Detect which cell encompasses the target text, then output its [x, y] center coordinate. 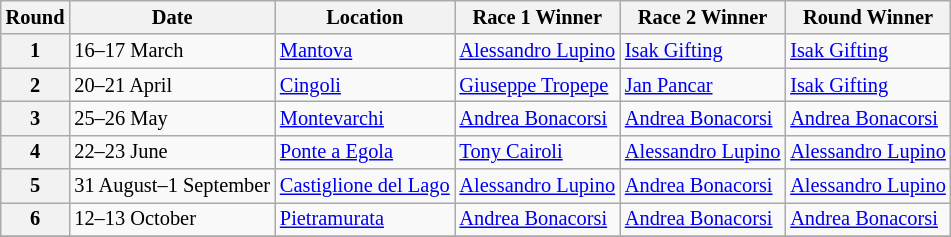
Giuseppe Tropepe [538, 85]
3 [36, 118]
Round [36, 17]
Pietramurata [365, 219]
5 [36, 186]
Race 2 Winner [702, 17]
Cingoli [365, 85]
Race 1 Winner [538, 17]
Jan Pancar [702, 85]
20–21 April [172, 85]
22–23 June [172, 152]
Montevarchi [365, 118]
12–13 October [172, 219]
6 [36, 219]
1 [36, 51]
Castiglione del Lago [365, 186]
Location [365, 17]
16–17 March [172, 51]
Ponte a Egola [365, 152]
4 [36, 152]
Tony Cairoli [538, 152]
31 August–1 September [172, 186]
Round Winner [868, 17]
25–26 May [172, 118]
2 [36, 85]
Date [172, 17]
Mantova [365, 51]
